Extract the [X, Y] coordinate from the center of the cell holding the provided text.  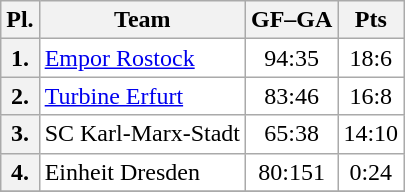
83:46 [292, 96]
1. [20, 58]
65:38 [292, 134]
14:10 [371, 134]
SC Karl-Marx-Stadt [142, 134]
16:8 [371, 96]
0:24 [371, 172]
4. [20, 172]
2. [20, 96]
Einheit Dresden [142, 172]
GF–GA [292, 20]
18:6 [371, 58]
Pl. [20, 20]
Turbine Erfurt [142, 96]
Pts [371, 20]
Team [142, 20]
80:151 [292, 172]
Empor Rostock [142, 58]
3. [20, 134]
94:35 [292, 58]
